For the text-containing cell, return its midpoint in (x, y) coordinate format. 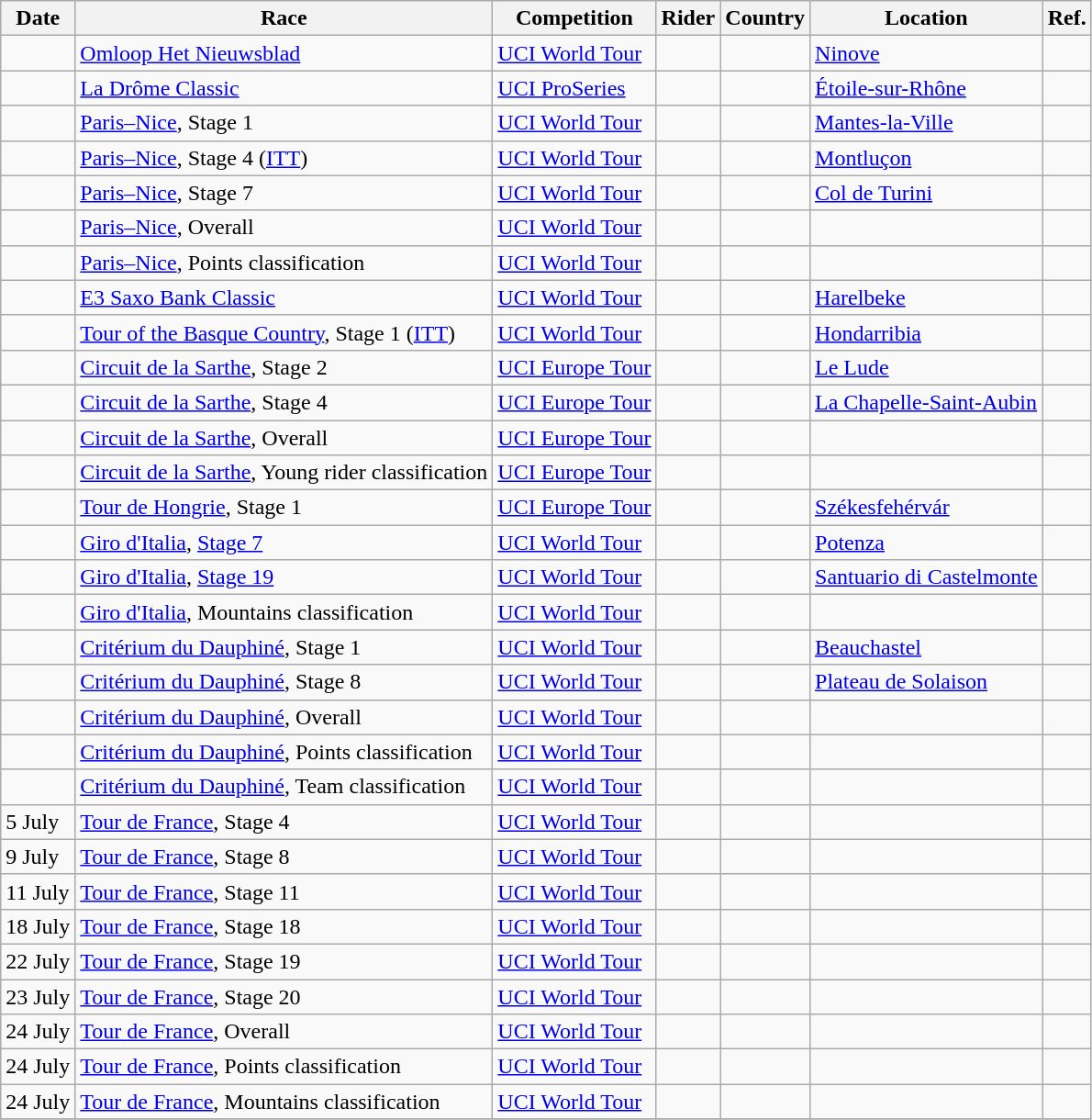
Tour de France, Overall (284, 1032)
Mantes-la-Ville (927, 123)
Omloop Het Nieuwsblad (284, 53)
Tour de France, Points classification (284, 1067)
23 July (39, 996)
Montluçon (927, 158)
Plateau de Solaison (927, 682)
Ninove (927, 53)
Race (284, 18)
La Chapelle-Saint-Aubin (927, 402)
Paris–Nice, Overall (284, 228)
Tour de France, Stage 19 (284, 961)
Critérium du Dauphiné, Points classification (284, 752)
Santuario di Castelmonte (927, 577)
Critérium du Dauphiné, Stage 1 (284, 647)
9 July (39, 857)
UCI ProSeries (574, 88)
Country (765, 18)
Étoile-sur-Rhône (927, 88)
Giro d'Italia, Stage 19 (284, 577)
Circuit de la Sarthe, Stage 4 (284, 402)
Paris–Nice, Stage 4 (ITT) (284, 158)
Giro d'Italia, Mountains classification (284, 612)
Competition (574, 18)
Harelbeke (927, 297)
18 July (39, 926)
Critérium du Dauphiné, Stage 8 (284, 682)
Critérium du Dauphiné, Overall (284, 717)
Potenza (927, 543)
Székesfehérvár (927, 508)
22 July (39, 961)
Critérium du Dauphiné, Team classification (284, 787)
Le Lude (927, 367)
Tour de France, Stage 4 (284, 822)
Ref. (1066, 18)
Tour de France, Stage 11 (284, 891)
Tour de France, Mountains classification (284, 1102)
5 July (39, 822)
Date (39, 18)
Tour de Hongrie, Stage 1 (284, 508)
La Drôme Classic (284, 88)
E3 Saxo Bank Classic (284, 297)
Col de Turini (927, 193)
Circuit de la Sarthe, Stage 2 (284, 367)
Tour de France, Stage 20 (284, 996)
Tour de France, Stage 18 (284, 926)
Rider (688, 18)
Paris–Nice, Stage 1 (284, 123)
11 July (39, 891)
Beauchastel (927, 647)
Tour of the Basque Country, Stage 1 (ITT) (284, 332)
Giro d'Italia, Stage 7 (284, 543)
Circuit de la Sarthe, Young rider classification (284, 473)
Paris–Nice, Points classification (284, 263)
Tour de France, Stage 8 (284, 857)
Paris–Nice, Stage 7 (284, 193)
Hondarribia (927, 332)
Circuit de la Sarthe, Overall (284, 438)
Location (927, 18)
